Detect which cell encompasses the target text, then output its (X, Y) center coordinate. 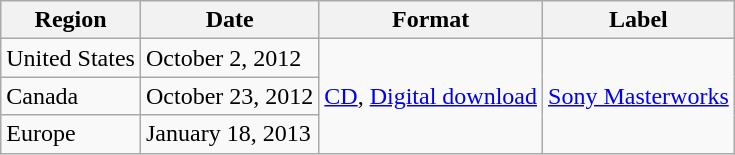
Date (229, 20)
United States (71, 58)
October 23, 2012 (229, 96)
Canada (71, 96)
January 18, 2013 (229, 134)
CD, Digital download (431, 96)
Europe (71, 134)
October 2, 2012 (229, 58)
Sony Masterworks (639, 96)
Region (71, 20)
Label (639, 20)
Format (431, 20)
